Search for the cell housing the specified text and yield its [X, Y] center coordinate. 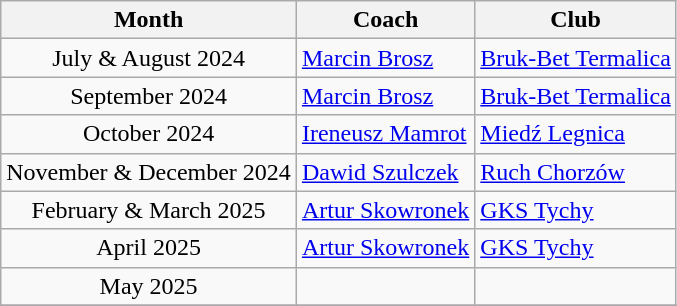
July & August 2024 [149, 58]
Club [576, 20]
November & December 2024 [149, 172]
Ireneusz Mamrot [385, 134]
May 2025 [149, 286]
Coach [385, 20]
February & March 2025 [149, 210]
September 2024 [149, 96]
Dawid Szulczek [385, 172]
Month [149, 20]
Miedź Legnica [576, 134]
April 2025 [149, 248]
October 2024 [149, 134]
Ruch Chorzów [576, 172]
